Return [X, Y] of the center of cell containing provided text 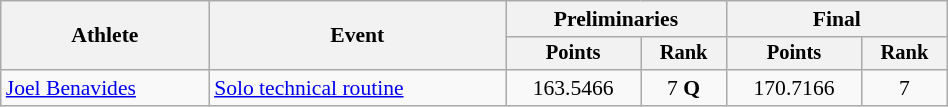
Preliminaries [616, 19]
Event [357, 36]
Athlete [105, 36]
7 Q [684, 88]
170.7166 [794, 88]
163.5466 [574, 88]
7 [905, 88]
Final [836, 19]
Solo technical routine [357, 88]
Joel Benavides [105, 88]
